Identify which cell holds the provided text, then report its [x, y] central coordinate. 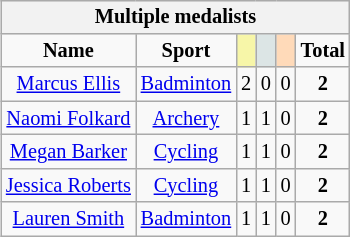
Multiple medalists [176, 17]
Jessica Roberts [68, 185]
Archery [186, 118]
Naomi Folkard [68, 118]
Lauren Smith [68, 219]
Name [68, 51]
Sport [186, 51]
Megan Barker [68, 152]
Total [323, 51]
Marcus Ellis [68, 84]
